From the cell containing the given text, extract its center point as [x, y] coordinate. 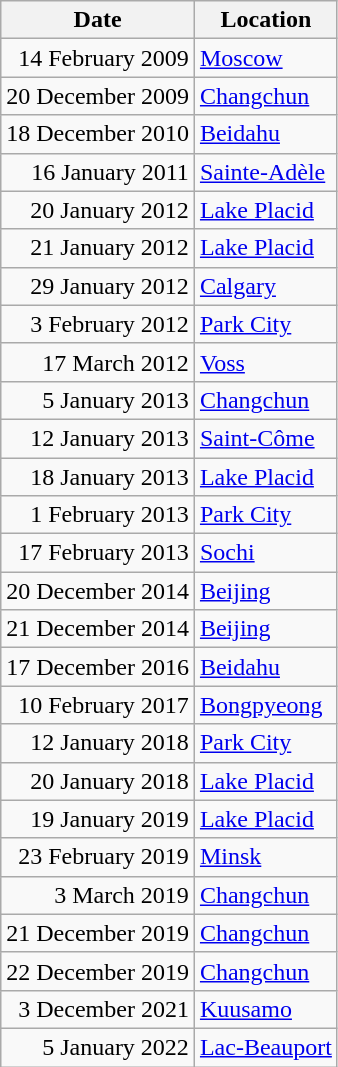
16 January 2011 [98, 172]
12 January 2013 [98, 438]
14 February 2009 [98, 58]
18 January 2013 [98, 477]
Sochi [266, 553]
20 December 2009 [98, 96]
23 February 2019 [98, 857]
Calgary [266, 286]
Sainte-Adèle [266, 172]
3 February 2012 [98, 324]
5 January 2013 [98, 400]
29 January 2012 [98, 286]
12 January 2018 [98, 743]
20 January 2012 [98, 210]
Bongpyeong [266, 705]
21 December 2019 [98, 933]
20 December 2014 [98, 591]
17 March 2012 [98, 362]
21 December 2014 [98, 629]
Moscow [266, 58]
3 December 2021 [98, 1009]
10 February 2017 [98, 705]
19 January 2019 [98, 819]
17 December 2016 [98, 667]
22 December 2019 [98, 971]
Location [266, 20]
20 January 2018 [98, 781]
Saint-Côme [266, 438]
5 January 2022 [98, 1047]
17 February 2013 [98, 553]
Kuusamo [266, 1009]
1 February 2013 [98, 515]
Date [98, 20]
18 December 2010 [98, 134]
Lac-Beauport [266, 1047]
3 March 2019 [98, 895]
Voss [266, 362]
Minsk [266, 857]
21 January 2012 [98, 248]
